Pinpoint the cell where the given text exists, returning its [x, y] midpoint coordinate. 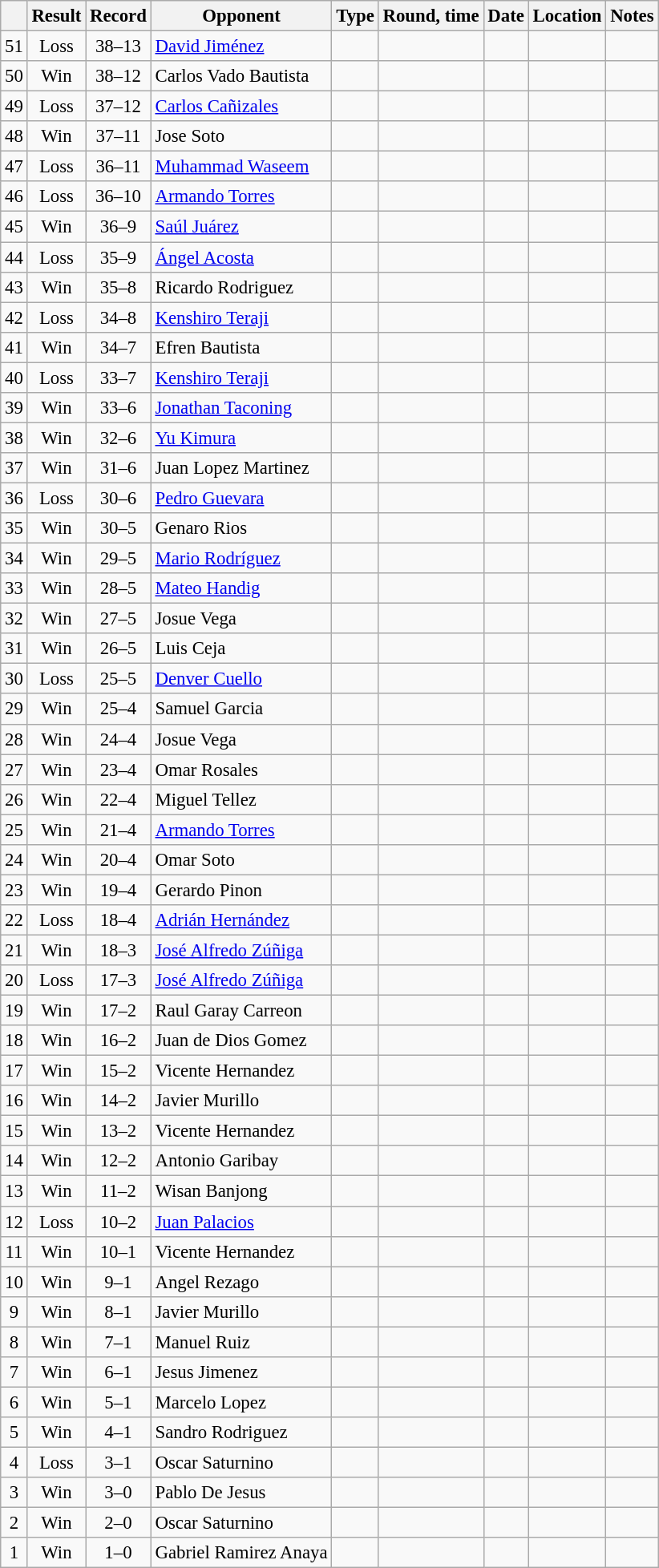
Carlos Vado Bautista [241, 76]
31–6 [119, 468]
32 [14, 619]
25–4 [119, 709]
17–2 [119, 1011]
11 [14, 1251]
12–2 [119, 1162]
Round, time [431, 16]
7 [14, 1372]
7–1 [119, 1342]
26 [14, 799]
17 [14, 1071]
42 [14, 317]
20–4 [119, 860]
Luis Ceja [241, 649]
Mario Rodríguez [241, 559]
9 [14, 1311]
40 [14, 378]
28–5 [119, 588]
19 [14, 1011]
36 [14, 498]
51 [14, 46]
2–0 [119, 1523]
Jose Soto [241, 136]
35–8 [119, 287]
Angel Rezago [241, 1282]
3–1 [119, 1462]
36–9 [119, 227]
6 [14, 1402]
35–9 [119, 257]
23 [14, 890]
21 [14, 950]
Miguel Tellez [241, 799]
45 [14, 227]
12 [14, 1222]
David Jiménez [241, 46]
25 [14, 830]
33–6 [119, 408]
36–11 [119, 167]
37–12 [119, 107]
Adrián Hernández [241, 920]
36–10 [119, 196]
38–13 [119, 46]
18–3 [119, 950]
Jonathan Taconing [241, 408]
Sandro Rodriguez [241, 1433]
22–4 [119, 799]
46 [14, 196]
3–0 [119, 1493]
14 [14, 1162]
Pablo De Jesus [241, 1493]
34 [14, 559]
Juan Palacios [241, 1222]
24 [14, 860]
Carlos Cañizales [241, 107]
32–6 [119, 438]
Mateo Handig [241, 588]
Marcelo Lopez [241, 1402]
41 [14, 347]
33 [14, 588]
Saúl Juárez [241, 227]
Type [355, 16]
Genaro Rios [241, 528]
30 [14, 679]
4–1 [119, 1433]
30–6 [119, 498]
5 [14, 1433]
Gabriel Ramirez Anaya [241, 1553]
13 [14, 1191]
8 [14, 1342]
37–11 [119, 136]
38–12 [119, 76]
Pedro Guevara [241, 498]
17–3 [119, 980]
Omar Soto [241, 860]
34–8 [119, 317]
34–7 [119, 347]
10–1 [119, 1251]
14–2 [119, 1101]
Samuel Garcia [241, 709]
1–0 [119, 1553]
35 [14, 528]
31 [14, 649]
Manuel Ruiz [241, 1342]
13–2 [119, 1131]
29 [14, 709]
18–4 [119, 920]
10–2 [119, 1222]
Juan Lopez Martinez [241, 468]
Antonio Garibay [241, 1162]
50 [14, 76]
Raul Garay Carreon [241, 1011]
19–4 [119, 890]
15 [14, 1131]
37 [14, 468]
Denver Cuello [241, 679]
Result [56, 16]
5–1 [119, 1402]
47 [14, 167]
16–2 [119, 1041]
29–5 [119, 559]
3 [14, 1493]
9–1 [119, 1282]
Jesus Jimenez [241, 1372]
Wisan Banjong [241, 1191]
Omar Rosales [241, 770]
24–4 [119, 739]
16 [14, 1101]
10 [14, 1282]
8–1 [119, 1311]
Notes [632, 16]
26–5 [119, 649]
Efren Bautista [241, 347]
Yu Kimura [241, 438]
Muhammad Waseem [241, 167]
38 [14, 438]
49 [14, 107]
33–7 [119, 378]
15–2 [119, 1071]
25–5 [119, 679]
18 [14, 1041]
27 [14, 770]
20 [14, 980]
1 [14, 1553]
Record [119, 16]
27–5 [119, 619]
39 [14, 408]
Gerardo Pinon [241, 890]
22 [14, 920]
Opponent [241, 16]
43 [14, 287]
Juan de Dios Gomez [241, 1041]
6–1 [119, 1372]
44 [14, 257]
Date [506, 16]
2 [14, 1523]
23–4 [119, 770]
Ángel Acosta [241, 257]
30–5 [119, 528]
28 [14, 739]
48 [14, 136]
4 [14, 1462]
11–2 [119, 1191]
21–4 [119, 830]
Location [568, 16]
Ricardo Rodriguez [241, 287]
